Search for the cell housing the specified text and yield its (x, y) center coordinate. 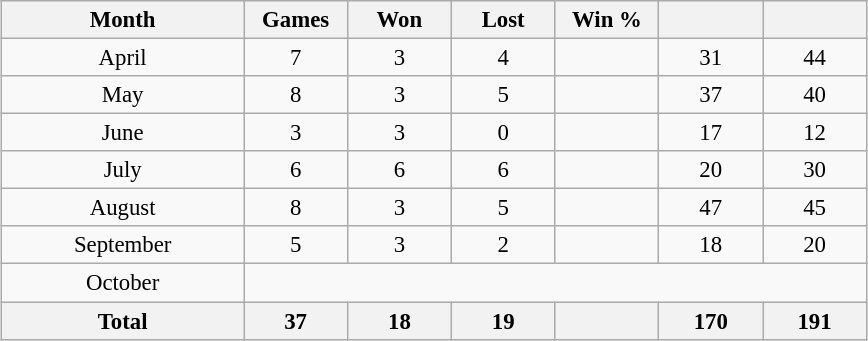
Lost (503, 20)
June (123, 133)
August (123, 208)
September (123, 245)
April (123, 58)
2 (503, 245)
44 (815, 58)
12 (815, 133)
4 (503, 58)
Win % (607, 20)
October (123, 283)
47 (711, 208)
31 (711, 58)
Month (123, 20)
170 (711, 321)
Total (123, 321)
Games (296, 20)
May (123, 95)
30 (815, 170)
191 (815, 321)
7 (296, 58)
19 (503, 321)
Won (399, 20)
17 (711, 133)
July (123, 170)
40 (815, 95)
0 (503, 133)
45 (815, 208)
